Return (x, y) of the center of cell containing provided text 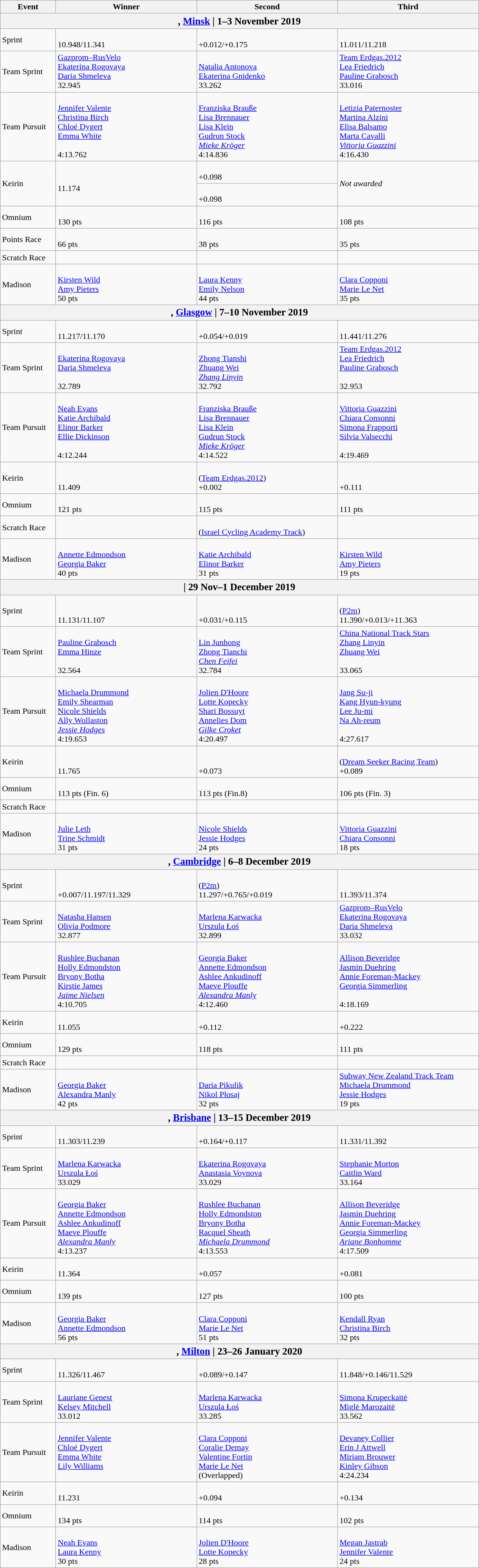
+0.031/+0.115 (267, 611)
102 pts (408, 1516)
+0.222 (408, 1023)
, Milton | 23–26 January 2020 (239, 1351)
Not awarded (408, 183)
Allison BeveridgeJasmin DuehringAnnie Foreman-MackeyGeorgia Simmerling4:18.169 (408, 977)
+0.089/+0.147 (267, 1370)
Points Race (28, 239)
Subway New Zealand Track TeamMichaela DrummondJessie Hodges19 pts (408, 1089)
+0.094 (267, 1494)
Neah EvansKatie ArchibaldElinor BarkerEllie Dickinson4:12.244 (126, 428)
Event (28, 7)
(Team Erdgas.2012)+0.002 (267, 478)
, Cambridge | 6–8 December 2019 (239, 862)
Letizia PaternosterMartina AlziniElisa BalsamoMarta CavalliVittoria Guazzini4:16.430 (408, 127)
129 pts (126, 1045)
Lin JunhongZhong TianchiChen Feifei32.784 (267, 652)
Gazprom–RusVeloEkaterina RogovayaDaria Shmeleva32.945 (126, 72)
, Glasgow | 7–10 November 2019 (239, 312)
Vittoria GuazziniChiara Consonni18 pts (408, 834)
Franziska BraußeLisa BrennauerLisa KleinGudrun StockMieke Kröger4:14.522 (267, 428)
Clara CopponiCoralie DemayValentine FortinMarie Le Net(Overlapped) (267, 1452)
+0.111 (408, 478)
Winner (126, 7)
35 pts (408, 239)
108 pts (408, 217)
38 pts (267, 239)
Natasha HansenOlivia Podmore32.877 (126, 922)
Julie LethTrine Schmidt31 pts (126, 834)
130 pts (126, 217)
11.326/11.467 (126, 1370)
106 pts (Fin. 3) (408, 789)
118 pts (267, 1045)
116 pts (267, 217)
100 pts (408, 1291)
Kirsten WildAmy Pieters19 pts (408, 559)
Clara CopponiMarie Le Net35 pts (408, 284)
, Minsk | 1–3 November 2019 (239, 21)
Neah EvansLaura Kenny30 pts (126, 1547)
Second (267, 7)
Ekaterina RogovayaDaria Shmeleva32.789 (126, 368)
11.441/11.276 (408, 331)
(Dream Seeker Racing Team)+0.089 (408, 762)
Team Erdgas.2012Lea FriedrichPauline Grabosch33.016 (408, 72)
Zhong TianshiZhuang WeiZhang Linyin32.792 (267, 368)
Simona KrupeckaitėMiglė Marozaitė33.562 (408, 1402)
11.765 (126, 762)
Michaela DrummondEmily ShearmanNicole ShieldsAlly WollastonJessie Hodges4:19.653 (126, 711)
11.409 (126, 478)
+0.134 (408, 1494)
11.055 (126, 1023)
Ekaterina RogovayaAnastasia Voynova33.029 (267, 1168)
Georgia BakerAnnette EdmondsonAshlee AnkudinoffMaeve PlouffeAlexandra Manly4:12.460 (267, 977)
115 pts (267, 505)
+0.012/+0.175 (267, 40)
Lauriane GenestKelsey Mitchell33.012 (126, 1402)
Franziska BraußeLisa BrennauerLisa KleinGudrun StockMieke Kröger4:14.836 (267, 127)
Marlena KarwackaUrszula Łoś33.029 (126, 1168)
Laura KennyEmily Nelson44 pts (267, 284)
Georgia BakerAlexandra Manly42 pts (126, 1089)
Daria PikulikNikol Płosaj32 pts (267, 1089)
(Israel Cycling Academy Track) (267, 527)
Megan JastrabJennifer Valente24 pts (408, 1547)
Nicole ShieldsJessie Hodges24 pts (267, 834)
11.303/11.239 (126, 1136)
Kendall RyanChristina Birch32 pts (408, 1323)
Marlena KarwackaUrszula Łoś33.285 (267, 1402)
+0.164/+0.117 (267, 1136)
+0.112 (267, 1023)
Natalia AntonovaEkaterina Gnidenko33.262 (267, 72)
+0.073 (267, 762)
113 pts (Fin.8) (267, 789)
Stephanie MortonCaitlin Ward33.164 (408, 1168)
Annette EdmondsonGeorgia Baker40 pts (126, 559)
Rushlee BuchananHolly EdmondstonBryony BothaKirstie JamesJaime Nielsen4:10.705 (126, 977)
11.231 (126, 1494)
Third (408, 7)
, Brisbane | 13–15 December 2019 (239, 1118)
11.364 (126, 1269)
Vittoria GuazziniChiara ConsonniSimona FrapportiSilvia Valsecchi4:19.469 (408, 428)
11.174 (126, 183)
Katie ArchibaldElinor Barker31 pts (267, 559)
127 pts (267, 1291)
+0.057 (267, 1269)
Devaney CollierErin J AttwellMiriam BrouwerKinley Gibson4:24.234 (408, 1452)
+0.007/11.197/11.329 (126, 885)
(P2m)11.297/+0.765/+0.019 (267, 885)
Allison BeveridgeJasmin DuehringAnnie Foreman-MackeyGeorgia SimmerlingAriane Bonhomme4:17.509 (408, 1223)
121 pts (126, 505)
Rushlee BuchananHolly EdmondstonBryony BothaRacquel SheathMichaela Drummond4:13.553 (267, 1223)
Georgia BakerAnnette Edmondson56 pts (126, 1323)
Georgia BakerAnnette EdmondsonAshlee AnkudinoffMaeve PlouffeAlexandra Manly4:13.237 (126, 1223)
China National Track StarsZhang LinyinZhuang Wei33.065 (408, 652)
114 pts (267, 1516)
11.131/11.107 (126, 611)
Jennifer ValenteChristina BirchChloé DygertEmma White4:13.762 (126, 127)
Clara CopponiMarie Le Net51 pts (267, 1323)
Marlena KarwackaUrszula Łoś32.899 (267, 922)
66 pts (126, 239)
(P2m)11.390/+0.013/+11.363 (408, 611)
11.393/11.374 (408, 885)
11.011/11.218 (408, 40)
| 29 Nov–1 December 2019 (239, 587)
11.331/11.392 (408, 1136)
139 pts (126, 1291)
Jolien D'HooreLotte Kopecky28 pts (267, 1547)
11.848/+0.146/11.529 (408, 1370)
11.217/11.170 (126, 331)
+0.054/+0.019 (267, 331)
Jolien D'HooreLotte KopeckyShari BossuytAnnelies DomGilke Croket4:20.497 (267, 711)
Kirsten WildAmy Pieters50 pts (126, 284)
Team Erdgas.2012Lea FriedrichPauline Grabosch32.953 (408, 368)
Jang Su-jiKang Hyun-kyungLee Ju-miNa Ah-reum4:27.617 (408, 711)
Jennifer ValenteChloé DygertEmma WhiteLily Williams (126, 1452)
113 pts (Fin. 6) (126, 789)
+0.081 (408, 1269)
Pauline GraboschEmma Hinze32.564 (126, 652)
134 pts (126, 1516)
10.948/11.341 (126, 40)
Gazprom–RusVeloEkaterina RogovayaDaria Shmeleva33.032 (408, 922)
